Determine the [x, y] coordinate at the center of the cell enclosing the given text.  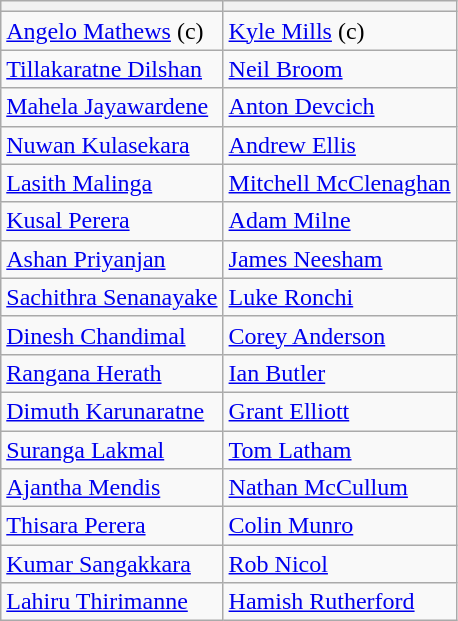
Tom Latham [340, 449]
Tillakaratne Dilshan [112, 69]
Sachithra Senanayake [112, 297]
Mahela Jayawardene [112, 107]
Kyle Mills (c) [340, 31]
Ian Butler [340, 373]
Lasith Malinga [112, 183]
Corey Anderson [340, 335]
Grant Elliott [340, 411]
Lahiru Thirimanne [112, 602]
Nathan McCullum [340, 488]
Dinesh Chandimal [112, 335]
Kusal Perera [112, 221]
Rob Nicol [340, 564]
Kumar Sangakkara [112, 564]
Mitchell McClenaghan [340, 183]
Ashan Priyanjan [112, 259]
Luke Ronchi [340, 297]
James Neesham [340, 259]
Angelo Mathews (c) [112, 31]
Neil Broom [340, 69]
Thisara Perera [112, 526]
Dimuth Karunaratne [112, 411]
Hamish Rutherford [340, 602]
Andrew Ellis [340, 145]
Adam Milne [340, 221]
Suranga Lakmal [112, 449]
Nuwan Kulasekara [112, 145]
Anton Devcich [340, 107]
Rangana Herath [112, 373]
Colin Munro [340, 526]
Ajantha Mendis [112, 488]
